Pinpoint the cell where the given text exists, returning its (X, Y) midpoint coordinate. 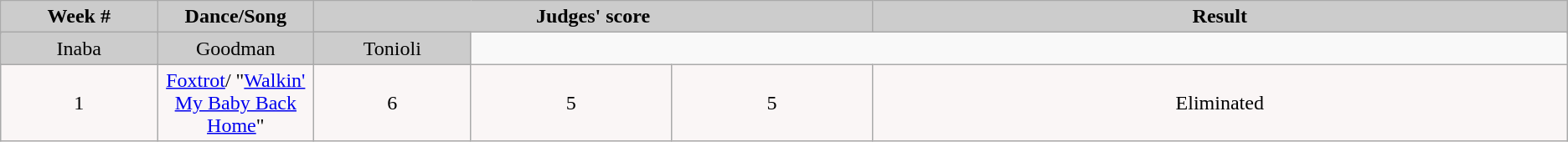
6 (392, 103)
Dance/Song (236, 17)
Goodman (236, 48)
Week # (79, 17)
Foxtrot/ "Walkin' My Baby Back Home" (236, 103)
Inaba (79, 48)
Tonioli (392, 48)
1 (79, 103)
Judges' score (593, 17)
Result (1220, 17)
Eliminated (1220, 103)
